Search for the cell housing the specified text and yield its (X, Y) center coordinate. 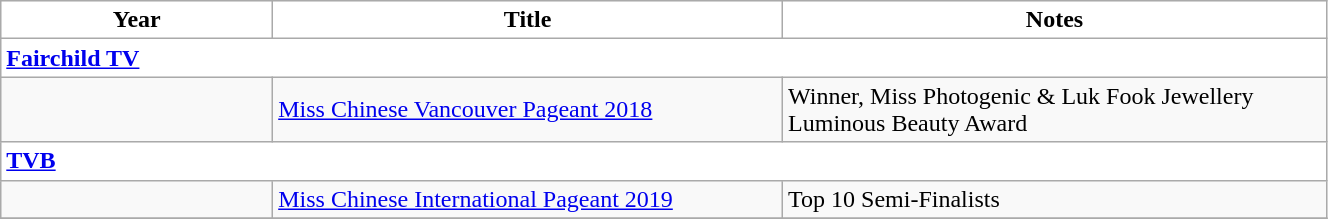
Fairchild TV (664, 58)
Miss Chinese Vancouver Pageant 2018 (528, 110)
Notes (1055, 20)
Winner, Miss Photogenic & Luk Fook Jewellery Luminous Beauty Award (1055, 110)
TVB (664, 161)
Title (528, 20)
Miss Chinese International Pageant 2019 (528, 199)
Year (137, 20)
Top 10 Semi-Finalists (1055, 199)
